Search for the cell housing the specified text and yield its [x, y] center coordinate. 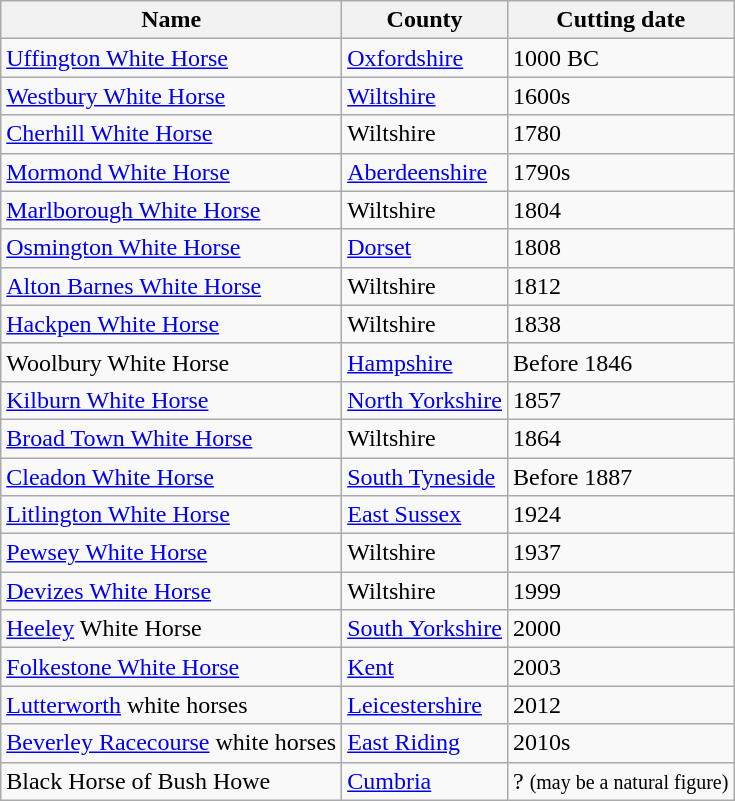
Kent [425, 667]
Heeley White Horse [172, 629]
Mormond White Horse [172, 172]
1838 [620, 324]
1600s [620, 96]
1924 [620, 515]
Folkestone White Horse [172, 667]
Name [172, 20]
1812 [620, 286]
1999 [620, 591]
Hampshire [425, 362]
Marlborough White Horse [172, 210]
Lutterworth white horses [172, 705]
1780 [620, 134]
Black Horse of Bush Howe [172, 781]
Cleadon White Horse [172, 477]
Cumbria [425, 781]
Westbury White Horse [172, 96]
Devizes White Horse [172, 591]
North Yorkshire [425, 400]
East Sussex [425, 515]
Hackpen White Horse [172, 324]
Leicestershire [425, 705]
Broad Town White Horse [172, 438]
1000 BC [620, 58]
Aberdeenshire [425, 172]
1790s [620, 172]
2000 [620, 629]
Uffington White Horse [172, 58]
? (may be a natural figure) [620, 781]
County [425, 20]
1804 [620, 210]
Before 1846 [620, 362]
1808 [620, 248]
1857 [620, 400]
2010s [620, 743]
Kilburn White Horse [172, 400]
East Riding [425, 743]
Before 1887 [620, 477]
1864 [620, 438]
1937 [620, 553]
Oxfordshire [425, 58]
Osmington White Horse [172, 248]
South Tyneside [425, 477]
Cutting date [620, 20]
Dorset [425, 248]
2012 [620, 705]
Beverley Racecourse white horses [172, 743]
Cherhill White Horse [172, 134]
Pewsey White Horse [172, 553]
Woolbury White Horse [172, 362]
Alton Barnes White Horse [172, 286]
Litlington White Horse [172, 515]
2003 [620, 667]
South Yorkshire [425, 629]
